Pinpoint the cell where the given text exists, returning its [X, Y] midpoint coordinate. 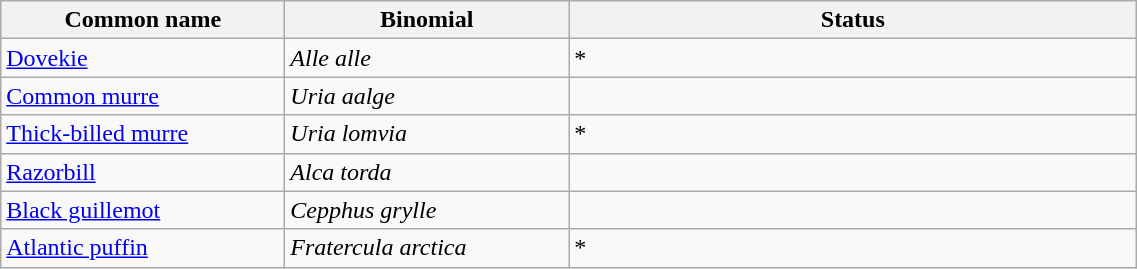
Atlantic puffin [143, 248]
Fratercula arctica [427, 248]
Binomial [427, 20]
Razorbill [143, 172]
Alle alle [427, 58]
Cepphus grylle [427, 210]
Thick-billed murre [143, 134]
Black guillemot [143, 210]
Common name [143, 20]
Uria aalge [427, 96]
Status [853, 20]
Dovekie [143, 58]
Common murre [143, 96]
Uria lomvia [427, 134]
Alca torda [427, 172]
